Detect which cell encompasses the target text, then output its (X, Y) center coordinate. 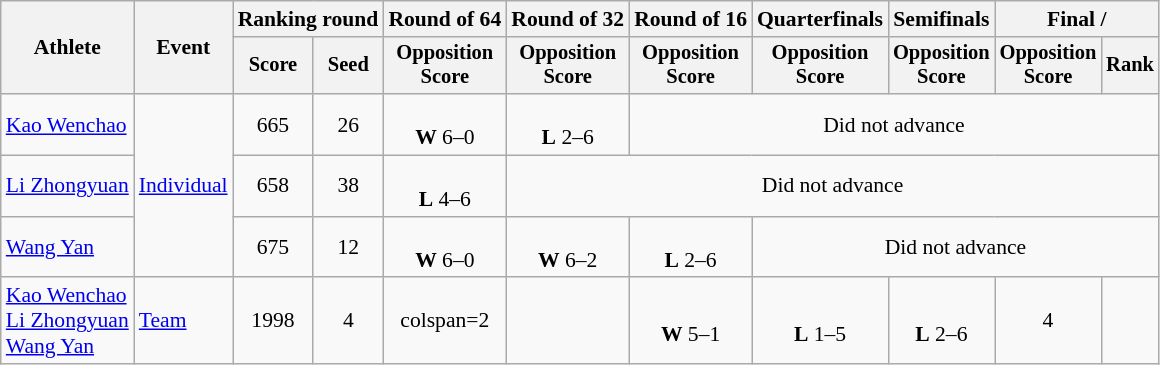
Quarterfinals (820, 19)
L 1–5 (820, 322)
L 4–6 (444, 186)
Li Zhongyuan (68, 186)
Individual (184, 186)
Wang Yan (68, 248)
1998 (274, 322)
38 (348, 186)
Round of 64 (444, 19)
Round of 16 (690, 19)
675 (274, 248)
658 (274, 186)
Event (184, 48)
W 5–1 (690, 322)
W 6–2 (568, 248)
26 (348, 124)
colspan=2 (444, 322)
Kao WenchaoLi ZhongyuanWang Yan (68, 322)
Rank (1130, 66)
Seed (348, 66)
Round of 32 (568, 19)
Kao Wenchao (68, 124)
Final / (1077, 19)
Team (184, 322)
Score (274, 66)
12 (348, 248)
Athlete (68, 48)
Semifinals (942, 19)
665 (274, 124)
Ranking round (308, 19)
